Extract the [X, Y] coordinate from the center of the cell holding the provided text.  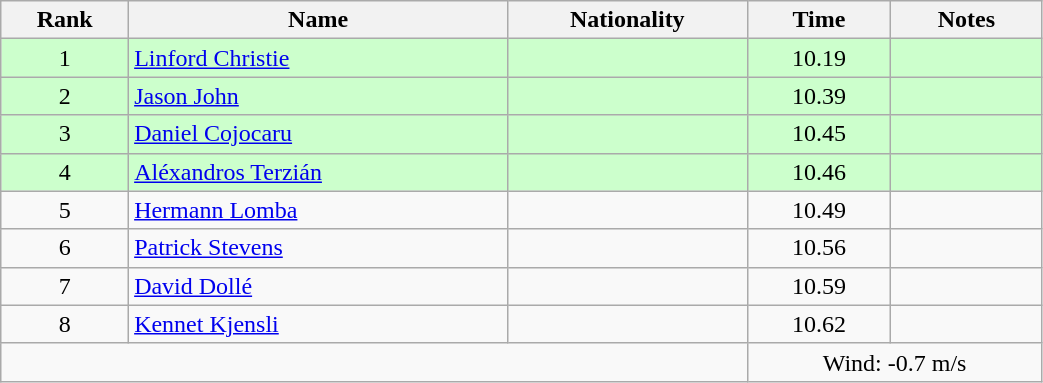
Hermann Lomba [318, 210]
10.19 [819, 58]
David Dollé [318, 286]
3 [65, 134]
Rank [65, 20]
10.45 [819, 134]
4 [65, 172]
Nationality [628, 20]
Linford Christie [318, 58]
Kennet Kjensli [318, 324]
2 [65, 96]
Notes [966, 20]
Name [318, 20]
Daniel Cojocaru [318, 134]
1 [65, 58]
10.39 [819, 96]
Time [819, 20]
6 [65, 248]
5 [65, 210]
10.56 [819, 248]
Patrick Stevens [318, 248]
Aléxandros Terzián [318, 172]
8 [65, 324]
Wind: -0.7 m/s [894, 362]
10.46 [819, 172]
Jason John [318, 96]
10.62 [819, 324]
10.49 [819, 210]
10.59 [819, 286]
7 [65, 286]
